Pinpoint the cell where the given text exists, returning its [X, Y] midpoint coordinate. 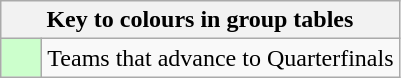
Key to colours in group tables [200, 20]
Teams that advance to Quarterfinals [220, 58]
